Detect which cell encompasses the target text, then output its (x, y) center coordinate. 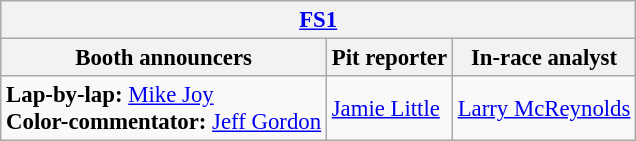
Pit reporter (389, 58)
Larry McReynolds (544, 108)
In-race analyst (544, 58)
FS1 (318, 20)
Booth announcers (164, 58)
Lap-by-lap: Mike JoyColor-commentator: Jeff Gordon (164, 108)
Jamie Little (389, 108)
